Capture the cell that displays the provided text and extract its [X, Y] central coordinate. 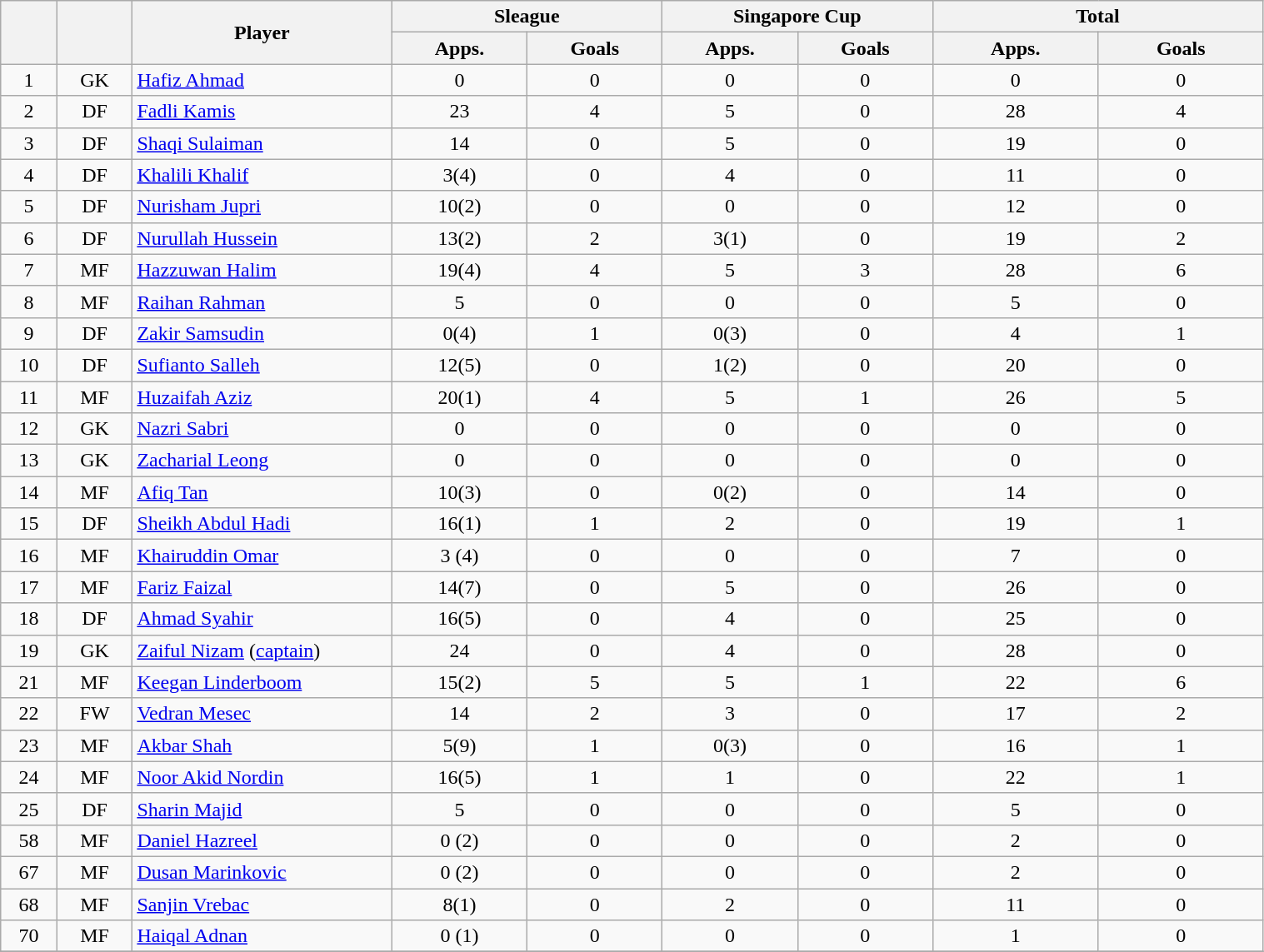
Sanjin Vrebac [262, 904]
Fariz Faizal [262, 587]
68 [29, 904]
Sheikh Abdul Hadi [262, 524]
Huzaifah Aziz [262, 397]
58 [29, 840]
20(1) [460, 397]
Ahmad Syahir [262, 619]
Daniel Hazreel [262, 840]
Sufianto Salleh [262, 365]
12(5) [460, 365]
Player [262, 32]
Fadli Kamis [262, 112]
Zaiful Nizam (captain) [262, 650]
18 [29, 619]
3 (4) [460, 556]
8(1) [460, 904]
13(2) [460, 238]
Sharin Majid [262, 809]
5(9) [460, 745]
Khairuddin Omar [262, 556]
13 [29, 461]
Hazzuwan Halim [262, 270]
15 [29, 524]
Haiqal Adnan [262, 936]
14(7) [460, 587]
Hafiz Ahmad [262, 80]
3(1) [730, 238]
Sleague [527, 17]
Zacharial Leong [262, 461]
Vedran Mesec [262, 714]
Shaqi Sulaiman [262, 143]
3(4) [460, 175]
0 (1) [460, 936]
8 [29, 302]
Total [1098, 17]
15(2) [460, 682]
Nurullah Hussein [262, 238]
Akbar Shah [262, 745]
Keegan Linderboom [262, 682]
70 [29, 936]
Zakir Samsudin [262, 333]
0(2) [730, 492]
Noor Akid Nordin [262, 777]
21 [29, 682]
Raihan Rahman [262, 302]
Singapore Cup [798, 17]
10 [29, 365]
Afiq Tan [262, 492]
0(4) [460, 333]
Khalili Khalif [262, 175]
16(1) [460, 524]
Dusan Marinkovic [262, 872]
Nurisham Jupri [262, 207]
67 [29, 872]
10(3) [460, 492]
9 [29, 333]
10(2) [460, 207]
19(4) [460, 270]
20 [1015, 365]
FW [95, 714]
Nazri Sabri [262, 429]
1(2) [730, 365]
